Pinpoint the cell where the given text exists, returning its [x, y] midpoint coordinate. 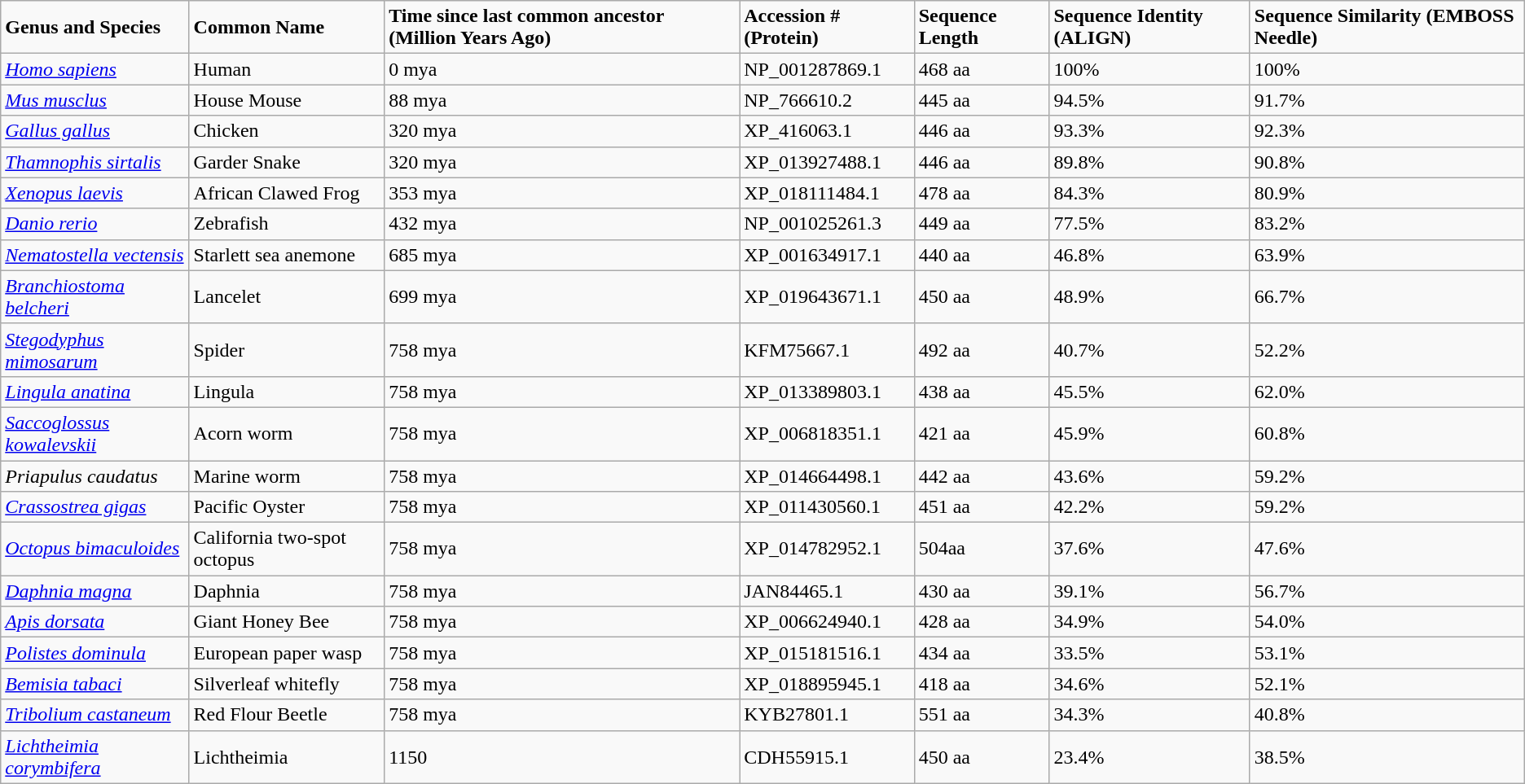
XP_006624940.1 [827, 622]
KYB27801.1 [827, 715]
91.7% [1387, 100]
353 mya [562, 193]
XP_011430560.1 [827, 507]
45.9% [1149, 433]
Nematostella vectensis [94, 255]
40.7% [1149, 350]
685 mya [562, 255]
434 aa [982, 653]
442 aa [982, 476]
421 aa [982, 433]
451 aa [982, 507]
Human [287, 69]
KFM75667.1 [827, 350]
33.5% [1149, 653]
Garder Snake [287, 162]
Branchiostoma belcheri [94, 296]
XP_013389803.1 [827, 392]
Sequence Similarity (EMBOSS Needle) [1387, 28]
551 aa [982, 715]
445 aa [982, 100]
94.5% [1149, 100]
XP_014782952.1 [827, 549]
Bemisia tabaci [94, 684]
Polistes dominula [94, 653]
Zebrafish [287, 224]
47.6% [1387, 549]
Crassostrea gigas [94, 507]
89.8% [1149, 162]
46.8% [1149, 255]
Lingula anatina [94, 392]
92.3% [1387, 131]
Chicken [287, 131]
66.7% [1387, 296]
Gallus gallus [94, 131]
Daphnia [287, 591]
XP_001634917.1 [827, 255]
83.2% [1387, 224]
52.1% [1387, 684]
56.7% [1387, 591]
88 mya [562, 100]
37.6% [1149, 549]
Daphnia magna [94, 591]
449 aa [982, 224]
468 aa [982, 69]
Homo sapiens [94, 69]
54.0% [1387, 622]
XP_416063.1 [827, 131]
Octopus bimaculoides [94, 549]
430 aa [982, 591]
Mus musclus [94, 100]
699 mya [562, 296]
Acorn worm [287, 433]
Thamnophis sirtalis [94, 162]
Stegodyphus mimosarum [94, 350]
Pacific Oyster [287, 507]
418 aa [982, 684]
Sequence Identity (ALIGN) [1149, 28]
62.0% [1387, 392]
77.5% [1149, 224]
Sequence Length [982, 28]
39.1% [1149, 591]
NP_001025261.3 [827, 224]
Apis dorsata [94, 622]
1150 [562, 757]
Giant Honey Bee [287, 622]
Lichtheimia [287, 757]
93.3% [1149, 131]
House Mouse [287, 100]
440 aa [982, 255]
492 aa [982, 350]
38.5% [1387, 757]
Common Name [287, 28]
African Clawed Frog [287, 193]
XP_019643671.1 [827, 296]
504aa [982, 549]
Spider [287, 350]
34.6% [1149, 684]
23.4% [1149, 757]
Marine worm [287, 476]
Tribolium castaneum [94, 715]
Xenopus laevis [94, 193]
Danio rerio [94, 224]
California two-spot octopus [287, 549]
428 aa [982, 622]
Lingula [287, 392]
CDH55915.1 [827, 757]
63.9% [1387, 255]
48.9% [1149, 296]
438 aa [982, 392]
Lichtheimia corymbifera [94, 757]
53.1% [1387, 653]
84.3% [1149, 193]
European paper wasp [287, 653]
XP_006818351.1 [827, 433]
Red Flour Beetle [287, 715]
0 mya [562, 69]
XP_014664498.1 [827, 476]
XP_013927488.1 [827, 162]
432 mya [562, 224]
XP_018895945.1 [827, 684]
Time since last common ancestor (Million Years Ago) [562, 28]
60.8% [1387, 433]
Priapulus caudatus [94, 476]
43.6% [1149, 476]
NP_001287869.1 [827, 69]
Accession # (Protein) [827, 28]
45.5% [1149, 392]
40.8% [1387, 715]
80.9% [1387, 193]
XP_018111484.1 [827, 193]
478 aa [982, 193]
42.2% [1149, 507]
34.3% [1149, 715]
34.9% [1149, 622]
Lancelet [287, 296]
90.8% [1387, 162]
52.2% [1387, 350]
Saccoglossus kowalevskii [94, 433]
JAN84465.1 [827, 591]
XP_015181516.1 [827, 653]
Silverleaf whitefly [287, 684]
NP_766610.2 [827, 100]
Starlett sea anemone [287, 255]
Genus and Species [94, 28]
